Locate the cell with the specified text and output its [X, Y] center coordinate. 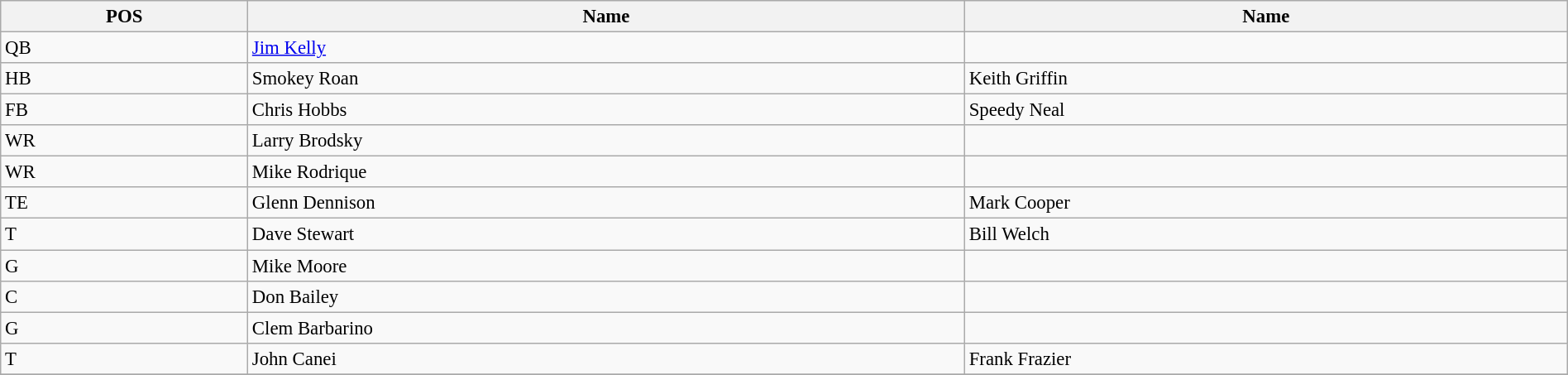
POS [124, 17]
TE [124, 203]
Mike Rodrique [607, 172]
FB [124, 110]
Clem Barbarino [607, 328]
Mark Cooper [1265, 203]
Bill Welch [1265, 234]
Glenn Dennison [607, 203]
Mike Moore [607, 266]
QB [124, 48]
Smokey Roan [607, 79]
HB [124, 79]
Larry Brodsky [607, 141]
Speedy Neal [1265, 110]
Frank Frazier [1265, 358]
John Canei [607, 358]
Chris Hobbs [607, 110]
Keith Griffin [1265, 79]
C [124, 296]
Don Bailey [607, 296]
Jim Kelly [607, 48]
Dave Stewart [607, 234]
